From the cell containing the given text, extract its center point as (x, y) coordinate. 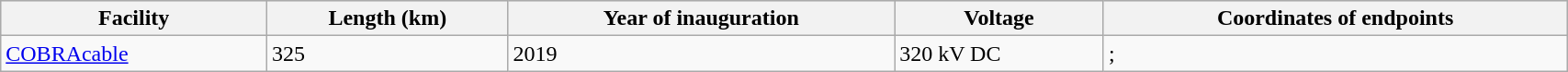
Facility (134, 18)
Year of inauguration (702, 18)
2019 (702, 54)
COBRAcable (134, 54)
Coordinates of endpoints (1335, 18)
; (1335, 54)
Voltage (999, 18)
320 kV DC (999, 54)
Length (km) (388, 18)
325 (388, 54)
